Scan for the cell matching the given text and deliver its [X, Y] coordinate at center. 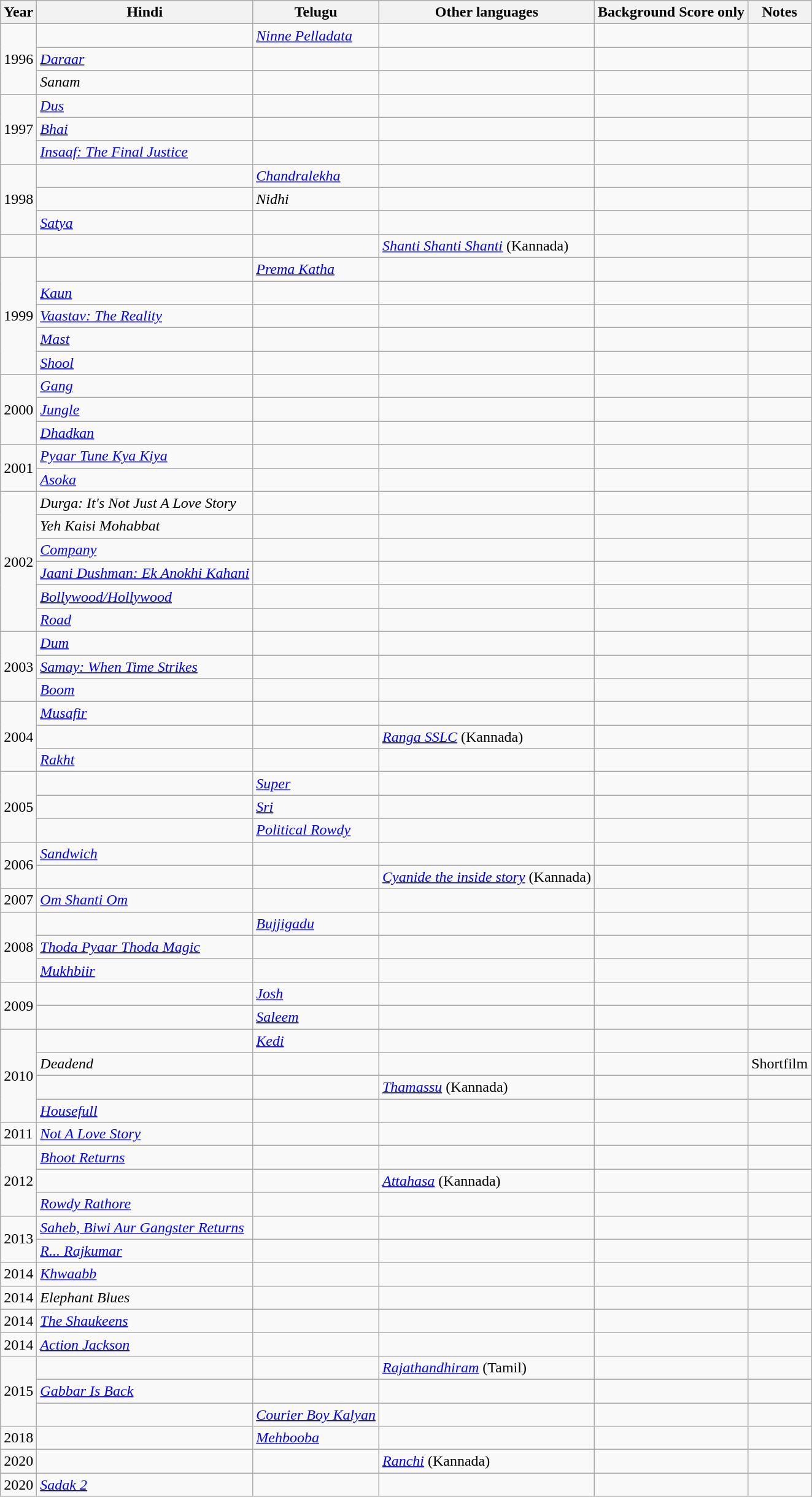
1998 [18, 199]
Sandwich [145, 853]
Political Rowdy [316, 830]
Prema Katha [316, 269]
Company [145, 550]
Cyanide the inside story (Kannada) [486, 877]
Om Shanti Om [145, 900]
Josh [316, 993]
2007 [18, 900]
Kaun [145, 293]
Mukhbiir [145, 970]
2011 [18, 1134]
Ranchi (Kannada) [486, 1461]
The Shaukeens [145, 1321]
2012 [18, 1181]
Musafir [145, 714]
2009 [18, 1005]
2001 [18, 468]
Rajathandhiram (Tamil) [486, 1367]
2015 [18, 1391]
Other languages [486, 12]
Hindi [145, 12]
Daraar [145, 59]
Jungle [145, 410]
2018 [18, 1438]
Dhadkan [145, 433]
2004 [18, 737]
Ranga SSLC (Kannada) [486, 737]
Boom [145, 690]
Notes [779, 12]
Asoka [145, 480]
Nidhi [316, 199]
1997 [18, 129]
Shortfilm [779, 1064]
Insaaf: The Final Justice [145, 152]
Thamassu (Kannada) [486, 1087]
R... Rajkumar [145, 1251]
Year [18, 12]
Saheb, Biwi Aur Gangster Returns [145, 1227]
Bhoot Returns [145, 1157]
Satya [145, 222]
2003 [18, 666]
2013 [18, 1239]
Ninne Pelladata [316, 36]
Rakht [145, 760]
Gang [145, 386]
Thoda Pyaar Thoda Magic [145, 947]
Samay: When Time Strikes [145, 666]
Super [316, 783]
Elephant Blues [145, 1297]
Bhai [145, 129]
Courier Boy Kalyan [316, 1414]
Dus [145, 106]
Sanam [145, 82]
2005 [18, 807]
Action Jackson [145, 1344]
Dum [145, 643]
Pyaar Tune Kya Kiya [145, 456]
Attahasa (Kannada) [486, 1181]
2006 [18, 865]
Deadend [145, 1064]
Saleem [316, 1017]
Shanti Shanti Shanti (Kannada) [486, 246]
Telugu [316, 12]
Sri [316, 807]
1996 [18, 59]
Chandralekha [316, 176]
Mast [145, 340]
Mehbooba [316, 1438]
Sadak 2 [145, 1485]
1999 [18, 316]
Bujjigadu [316, 923]
2002 [18, 561]
Background Score only [671, 12]
Not A Love Story [145, 1134]
Durga: It's Not Just A Love Story [145, 503]
Bollywood/Hollywood [145, 596]
Jaani Dushman: Ek Anokhi Kahani [145, 573]
2008 [18, 947]
Road [145, 620]
Rowdy Rathore [145, 1204]
Housefull [145, 1111]
Yeh Kaisi Mohabbat [145, 526]
Gabbar Is Back [145, 1391]
Shool [145, 363]
2000 [18, 410]
2010 [18, 1076]
Vaastav: The Reality [145, 316]
Kedi [316, 1041]
Khwaabb [145, 1274]
